Extract the [x, y] coordinate from the center of the cell holding the provided text.  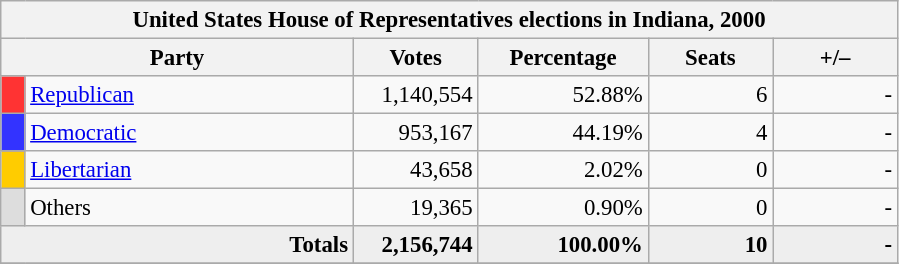
6 [710, 95]
0.90% [563, 208]
Libertarian [189, 170]
United States House of Representatives elections in Indiana, 2000 [450, 20]
1,140,554 [416, 95]
10 [710, 245]
100.00% [563, 245]
Totals [178, 245]
+/– [836, 58]
4 [710, 133]
Seats [710, 58]
52.88% [563, 95]
44.19% [563, 133]
19,365 [416, 208]
Votes [416, 58]
Republican [189, 95]
2,156,744 [416, 245]
Others [189, 208]
Party [178, 58]
Percentage [563, 58]
43,658 [416, 170]
2.02% [563, 170]
Democratic [189, 133]
953,167 [416, 133]
